Pinpoint the cell where the given text exists, returning its (x, y) midpoint coordinate. 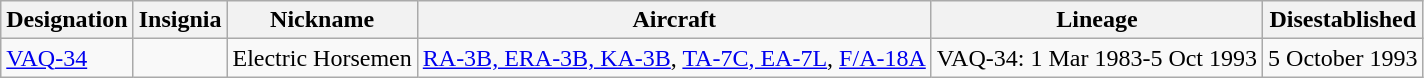
Designation (67, 20)
Insignia (180, 20)
Lineage (1096, 20)
5 October 1993 (1343, 58)
VAQ-34 (67, 58)
VAQ-34: 1 Mar 1983-5 Oct 1993 (1096, 58)
RA-3B, ERA-3B, KA-3B, TA-7C, EA-7L, F/A-18A (674, 58)
Disestablished (1343, 20)
Nickname (322, 20)
Aircraft (674, 20)
Electric Horsemen (322, 58)
